Search for the cell housing the specified text and yield its [x, y] center coordinate. 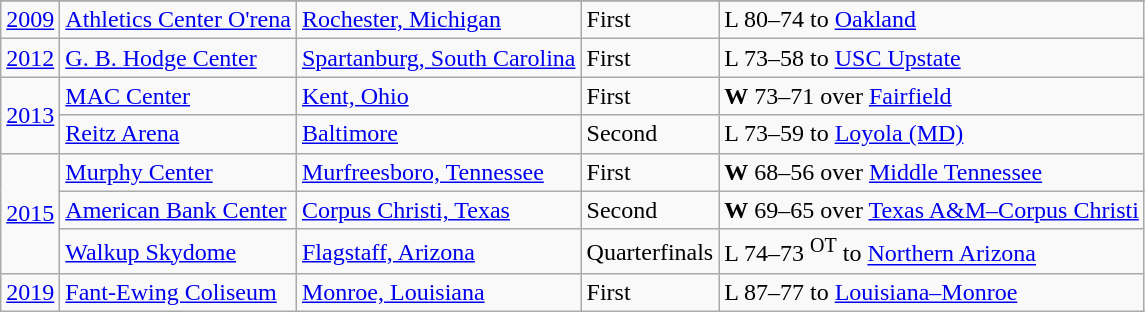
Fant-Ewing Coliseum [178, 293]
Kent, Ohio [438, 96]
L 87–77 to Louisiana–Monroe [932, 293]
Reitz Arena [178, 134]
W 69–65 over Texas A&M–Corpus Christi [932, 210]
Baltimore [438, 134]
W 73–71 over Fairfield [932, 96]
Murphy Center [178, 172]
Flagstaff, Arizona [438, 252]
2015 [30, 214]
MAC Center [178, 96]
Spartanburg, South Carolina [438, 58]
Quarterfinals [650, 252]
Monroe, Louisiana [438, 293]
G. B. Hodge Center [178, 58]
2019 [30, 293]
L 73–58 to USC Upstate [932, 58]
2012 [30, 58]
American Bank Center [178, 210]
Walkup Skydome [178, 252]
Corpus Christi, Texas [438, 210]
Rochester, Michigan [438, 20]
Murfreesboro, Tennessee [438, 172]
L 80–74 to Oakland [932, 20]
2009 [30, 20]
L 73–59 to Loyola (MD) [932, 134]
W 68–56 over Middle Tennessee [932, 172]
Athletics Center O'rena [178, 20]
2013 [30, 115]
L 74–73 OT to Northern Arizona [932, 252]
